Determine the (x, y) coordinate at the center of the cell enclosing the given text.  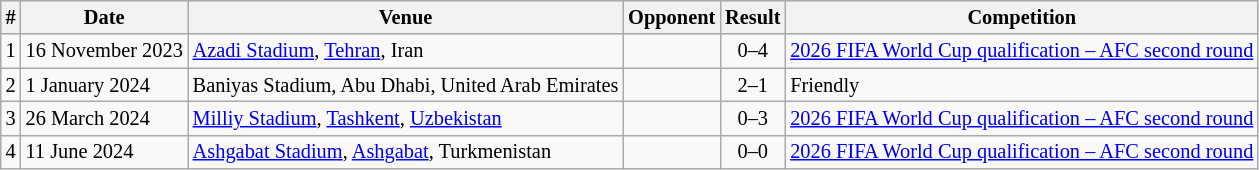
2–1 (752, 85)
4 (11, 152)
# (11, 17)
Baniyas Stadium, Abu Dhabi, United Arab Emirates (406, 85)
2 (11, 85)
1 (11, 51)
0–0 (752, 152)
26 March 2024 (104, 118)
0–3 (752, 118)
Venue (406, 17)
Opponent (672, 17)
Date (104, 17)
16 November 2023 (104, 51)
Competition (1022, 17)
Azadi Stadium, Tehran, Iran (406, 51)
3 (11, 118)
Friendly (1022, 85)
Milliy Stadium, Tashkent, Uzbekistan (406, 118)
0–4 (752, 51)
11 June 2024 (104, 152)
Result (752, 17)
Ashgabat Stadium, Ashgabat, Turkmenistan (406, 152)
1 January 2024 (104, 85)
